Detect which cell encompasses the target text, then output its [x, y] center coordinate. 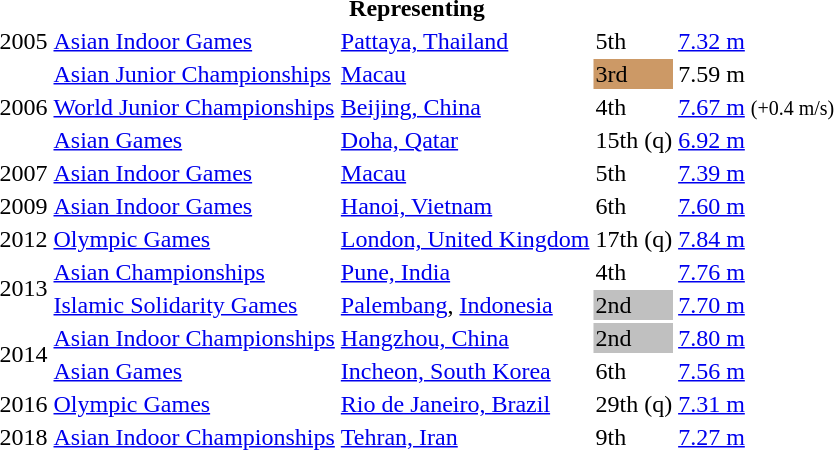
Hanoi, Vietnam [465, 206]
Rio de Janeiro, Brazil [465, 404]
Incheon, South Korea [465, 371]
3rd [634, 74]
Beijing, China [465, 107]
Doha, Qatar [465, 140]
Asian Junior Championships [194, 74]
Pune, India [465, 272]
Pattaya, Thailand [465, 41]
29th (q) [634, 404]
Asian Indoor Championships [194, 338]
15th (q) [634, 140]
London, United Kingdom [465, 239]
Asian Championships [194, 272]
17th (q) [634, 239]
Palembang, Indonesia [465, 305]
Islamic Solidarity Games [194, 305]
World Junior Championships [194, 107]
Hangzhou, China [465, 338]
